From the cell containing the given text, extract its center point as (X, Y) coordinate. 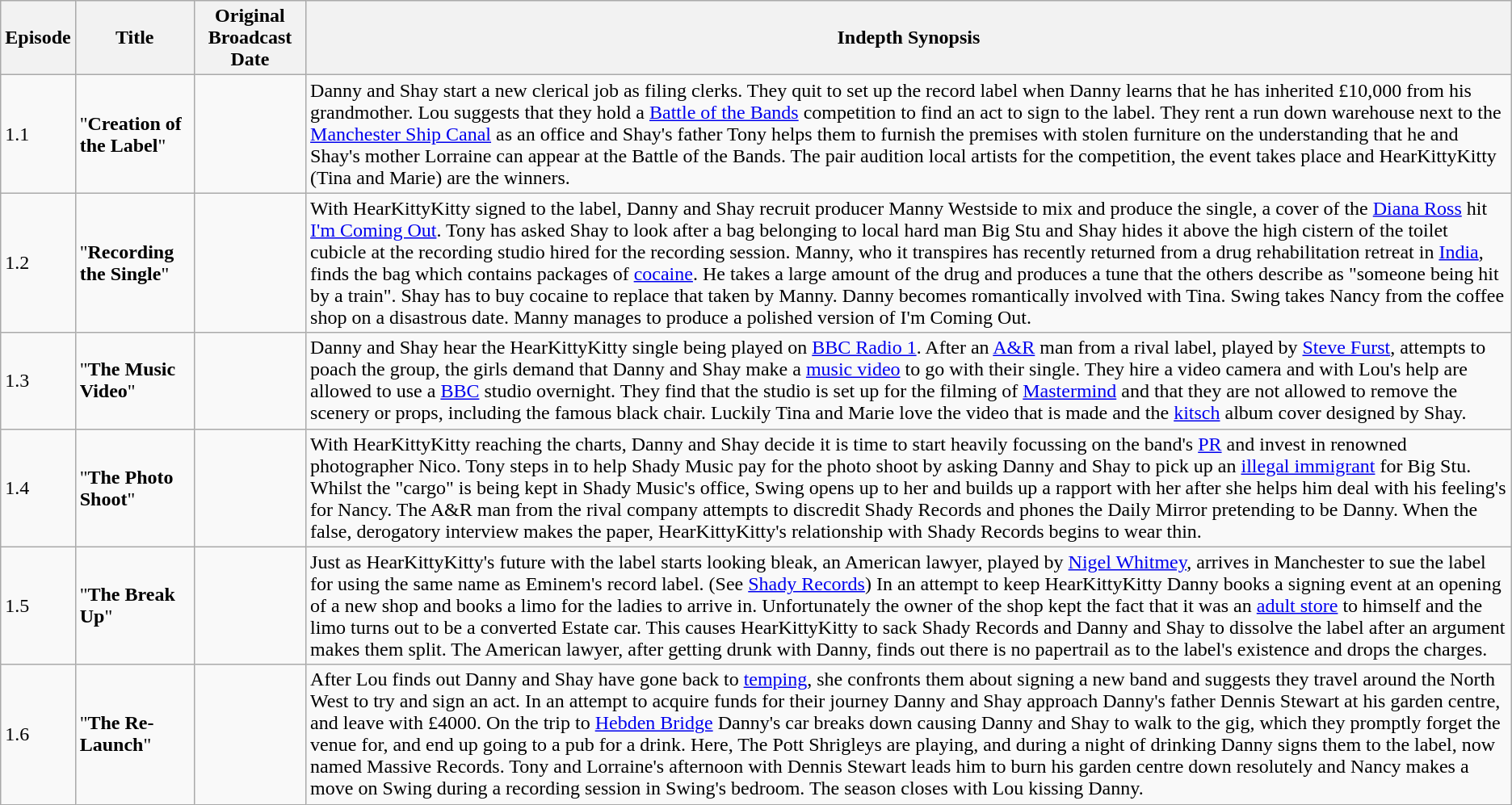
"Recording the Single" (134, 263)
1.4 (38, 488)
Indepth Synopsis (909, 38)
"Creation of the Label" (134, 134)
"The Break Up" (134, 606)
1.5 (38, 606)
"The Re-Launch" (134, 735)
Episode (38, 38)
"The Photo Shoot" (134, 488)
Title (134, 38)
1.1 (38, 134)
Original Broadcast Date (250, 38)
1.6 (38, 735)
"The Music Video" (134, 381)
1.3 (38, 381)
1.2 (38, 263)
